Locate the cell with the specified text and output its [X, Y] center coordinate. 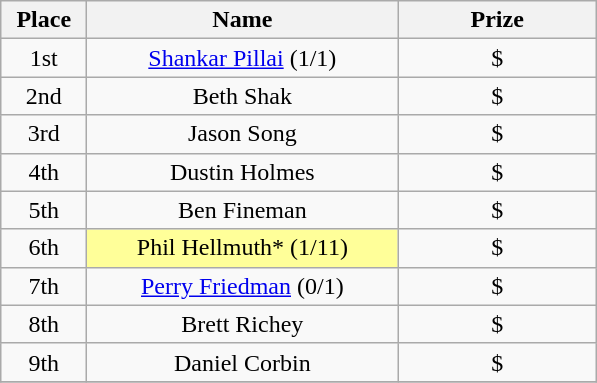
9th [44, 362]
Place [44, 20]
Daniel Corbin [242, 362]
4th [44, 172]
Phil Hellmuth* (1/11) [242, 248]
8th [44, 324]
Perry Friedman (0/1) [242, 286]
Name [242, 20]
Beth Shak [242, 96]
Brett Richey [242, 324]
6th [44, 248]
7th [44, 286]
Dustin Holmes [242, 172]
2nd [44, 96]
3rd [44, 134]
5th [44, 210]
Jason Song [242, 134]
Shankar Pillai (1/1) [242, 58]
1st [44, 58]
Ben Fineman [242, 210]
Prize [498, 20]
